Pinpoint the cell where the given text exists, returning its [x, y] midpoint coordinate. 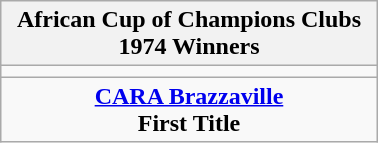
African Cup of Champions Clubs1974 Winners [189, 34]
CARA BrazzavilleFirst Title [189, 110]
